Search for the cell housing the specified text and yield its [X, Y] center coordinate. 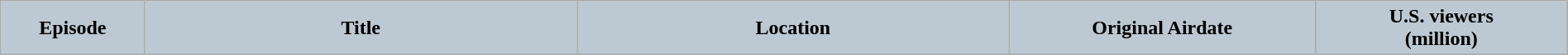
U.S. viewers(million) [1441, 28]
Episode [73, 28]
Original Airdate [1162, 28]
Title [361, 28]
Location [794, 28]
